Return the [x, y] coordinate for the center point of the cell that contains the specified text.  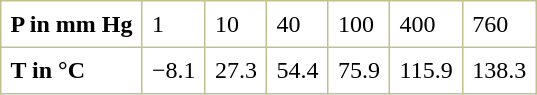
138.3 [499, 70]
P in mm Hg [72, 24]
760 [499, 24]
400 [426, 24]
27.3 [236, 70]
−8.1 [174, 70]
T in °C [72, 70]
40 [298, 24]
54.4 [298, 70]
75.9 [359, 70]
115.9 [426, 70]
10 [236, 24]
1 [174, 24]
100 [359, 24]
